Return (x, y) of the center of cell containing provided text 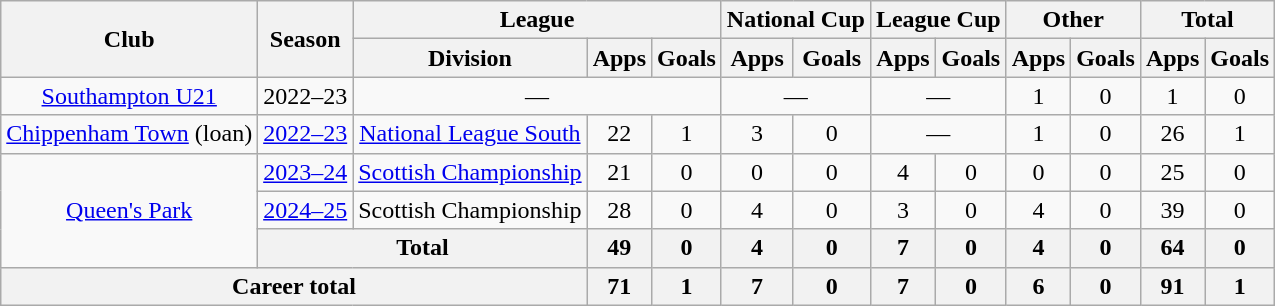
49 (619, 248)
Career total (294, 286)
22 (619, 134)
League (538, 20)
71 (619, 286)
2023–24 (306, 172)
6 (1038, 286)
2024–25 (306, 210)
League Cup (938, 20)
Club (130, 39)
Season (306, 39)
National Cup (796, 20)
Chippenham Town (loan) (130, 134)
Southampton U21 (130, 96)
28 (619, 210)
21 (619, 172)
National League South (470, 134)
Division (470, 58)
64 (1172, 248)
Other (1073, 20)
39 (1172, 210)
25 (1172, 172)
91 (1172, 286)
26 (1172, 134)
Queen's Park (130, 210)
